Search for the cell housing the specified text and yield its [X, Y] center coordinate. 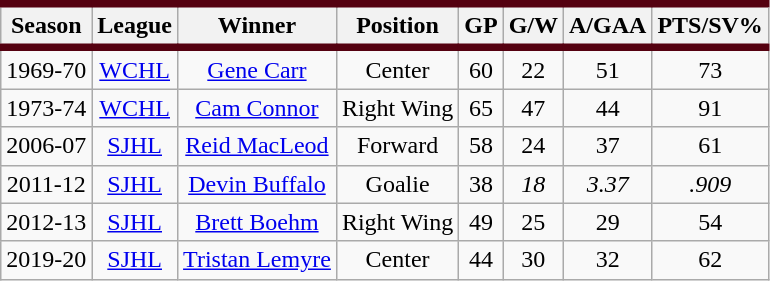
.909 [710, 184]
1969-70 [46, 68]
58 [481, 146]
29 [608, 222]
25 [533, 222]
2011-12 [46, 184]
PTS/SV% [710, 26]
73 [710, 68]
Devin Buffalo [258, 184]
Gene Carr [258, 68]
30 [533, 260]
2006-07 [46, 146]
Winner [258, 26]
61 [710, 146]
62 [710, 260]
A/GAA [608, 26]
Position [397, 26]
32 [608, 260]
Forward [397, 146]
51 [608, 68]
24 [533, 146]
22 [533, 68]
2019-20 [46, 260]
GP [481, 26]
League [135, 26]
Brett Boehm [258, 222]
Reid MacLeod [258, 146]
2012-13 [46, 222]
65 [481, 108]
3.37 [608, 184]
37 [608, 146]
54 [710, 222]
60 [481, 68]
Tristan Lemyre [258, 260]
Goalie [397, 184]
49 [481, 222]
47 [533, 108]
38 [481, 184]
G/W [533, 26]
91 [710, 108]
Cam Connor [258, 108]
18 [533, 184]
1973-74 [46, 108]
Season [46, 26]
